Pinpoint the cell where the given text exists, returning its [X, Y] midpoint coordinate. 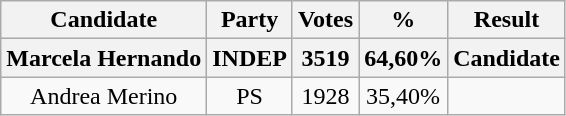
Votes [325, 20]
PS [250, 96]
Andrea Merino [104, 96]
Marcela Hernando [104, 58]
64,60% [404, 58]
Result [507, 20]
1928 [325, 96]
3519 [325, 58]
% [404, 20]
INDEP [250, 58]
Party [250, 20]
35,40% [404, 96]
